Pinpoint the cell where the given text exists, returning its [X, Y] midpoint coordinate. 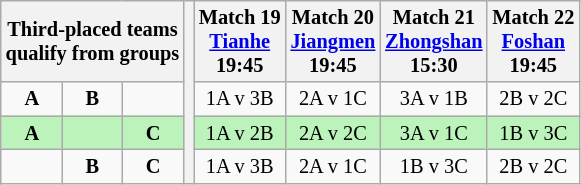
Match 22Foshan19:45 [533, 41]
2A v 2C [334, 133]
Match 19Tianhe19:45 [240, 41]
Third-placed teamsqualify from groups [92, 41]
1A v 2B [240, 133]
3A v 1B [434, 99]
3A v 1C [434, 133]
Match 20Jiangmen19:45 [334, 41]
Match 21Zhongshan15:30 [434, 41]
